Locate the cell with the specified text and output its (X, Y) center coordinate. 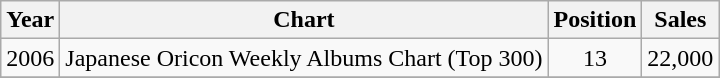
2006 (30, 58)
13 (595, 58)
Year (30, 20)
Sales (680, 20)
Chart (304, 20)
22,000 (680, 58)
Japanese Oricon Weekly Albums Chart (Top 300) (304, 58)
Position (595, 20)
